Output the (X, Y) coordinate of the center of the cell containing the given text.  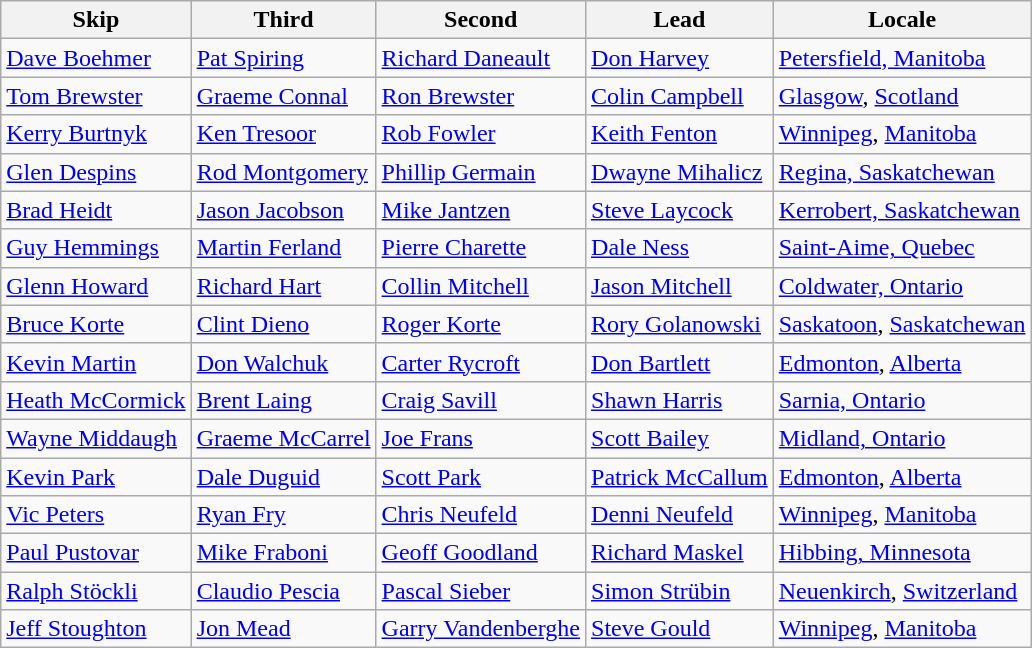
Rory Golanowski (680, 324)
Patrick McCallum (680, 477)
Pierre Charette (480, 248)
Mike Jantzen (480, 210)
Jon Mead (284, 629)
Saskatoon, Saskatchewan (902, 324)
Lead (680, 20)
Roger Korte (480, 324)
Jason Mitchell (680, 286)
Kerry Burtnyk (96, 134)
Ryan Fry (284, 515)
Pat Spiring (284, 58)
Neuenkirch, Switzerland (902, 591)
Scott Park (480, 477)
Graeme McCarrel (284, 438)
Clint Dieno (284, 324)
Carter Rycroft (480, 362)
Coldwater, Ontario (902, 286)
Pascal Sieber (480, 591)
Skip (96, 20)
Kerrobert, Saskatchewan (902, 210)
Vic Peters (96, 515)
Third (284, 20)
Denni Neufeld (680, 515)
Garry Vandenberghe (480, 629)
Mike Fraboni (284, 553)
Glenn Howard (96, 286)
Dave Boehmer (96, 58)
Ron Brewster (480, 96)
Sarnia, Ontario (902, 400)
Second (480, 20)
Bruce Korte (96, 324)
Simon Strübin (680, 591)
Scott Bailey (680, 438)
Tom Brewster (96, 96)
Richard Hart (284, 286)
Geoff Goodland (480, 553)
Richard Daneault (480, 58)
Richard Maskel (680, 553)
Collin Mitchell (480, 286)
Heath McCormick (96, 400)
Don Walchuk (284, 362)
Guy Hemmings (96, 248)
Ken Tresoor (284, 134)
Locale (902, 20)
Dwayne Mihalicz (680, 172)
Glasgow, Scotland (902, 96)
Wayne Middaugh (96, 438)
Rod Montgomery (284, 172)
Petersfield, Manitoba (902, 58)
Hibbing, Minnesota (902, 553)
Steve Laycock (680, 210)
Shawn Harris (680, 400)
Midland, Ontario (902, 438)
Colin Campbell (680, 96)
Kevin Park (96, 477)
Rob Fowler (480, 134)
Glen Despins (96, 172)
Phillip Germain (480, 172)
Chris Neufeld (480, 515)
Martin Ferland (284, 248)
Paul Pustovar (96, 553)
Keith Fenton (680, 134)
Don Bartlett (680, 362)
Claudio Pescia (284, 591)
Regina, Saskatchewan (902, 172)
Graeme Connal (284, 96)
Brad Heidt (96, 210)
Ralph Stöckli (96, 591)
Steve Gould (680, 629)
Kevin Martin (96, 362)
Saint-Aime, Quebec (902, 248)
Joe Frans (480, 438)
Dale Ness (680, 248)
Don Harvey (680, 58)
Jason Jacobson (284, 210)
Craig Savill (480, 400)
Jeff Stoughton (96, 629)
Dale Duguid (284, 477)
Brent Laing (284, 400)
